Find where the given text appears and provide that cell's center as [x, y] coordinate. 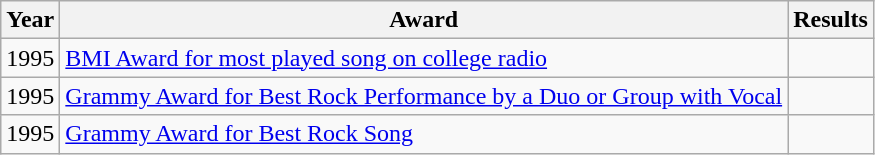
Results [831, 20]
Award [424, 20]
Year [30, 20]
BMI Award for most played song on college radio [424, 58]
Grammy Award for Best Rock Performance by a Duo or Group with Vocal [424, 96]
Grammy Award for Best Rock Song [424, 134]
